From the cell containing the given text, extract its center point as (x, y) coordinate. 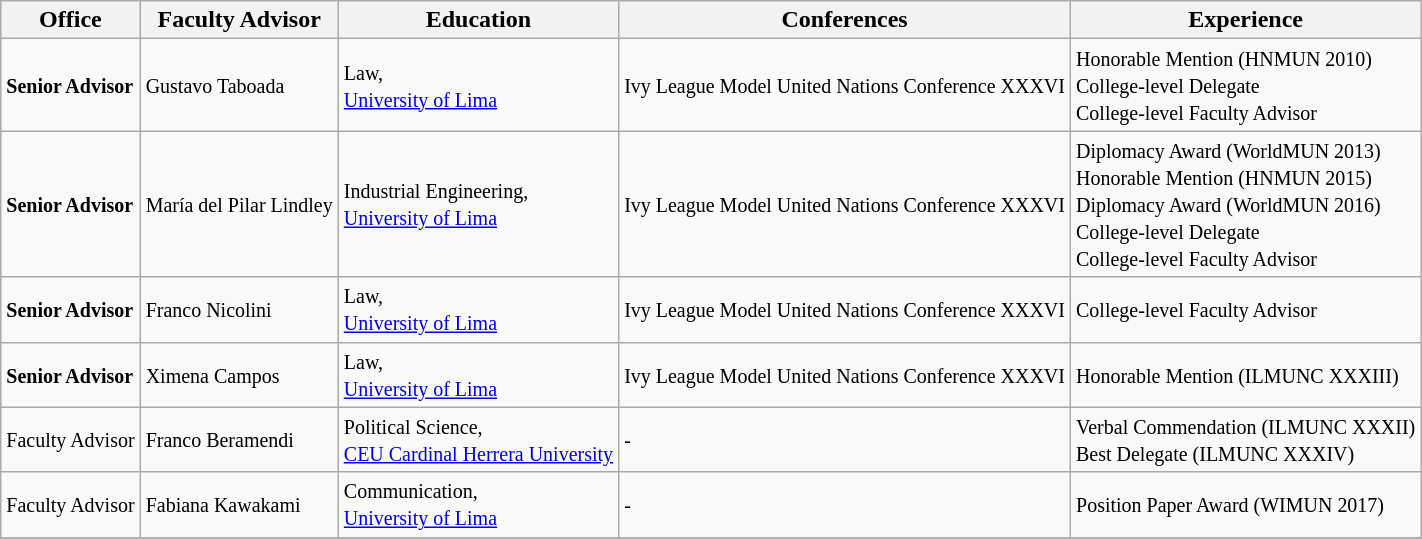
María del Pilar Lindley (239, 204)
Verbal Commendation (ILMUNC XXXII)Best Delegate (ILMUNC XXXIV) (1245, 440)
Office (70, 20)
Education (478, 20)
Gustavo Taboada (239, 85)
Honorable Mention (HNMUN 2010)College-level DelegateCollege-level Faculty Advisor (1245, 85)
Fabiana Kawakami (239, 504)
Honorable Mention (ILMUNC XXXIII) (1245, 374)
Industrial Engineering, University of Lima (478, 204)
Ximena Campos (239, 374)
Political Science, CEU Cardinal Herrera University (478, 440)
Experience (1245, 20)
Diplomacy Award (WorldMUN 2013)Honorable Mention (HNMUN 2015)Diplomacy Award (WorldMUN 2016)College-level DelegateCollege-level Faculty Advisor (1245, 204)
Franco Beramendi (239, 440)
Franco Nicolini (239, 310)
College-level Faculty Advisor (1245, 310)
Conferences (845, 20)
Communication, University of Lima (478, 504)
Position Paper Award (WIMUN 2017) (1245, 504)
